Extract the (x, y) coordinate from the center of the cell holding the provided text.  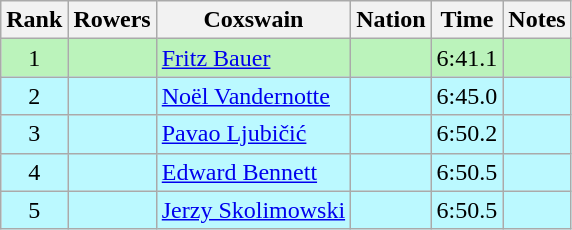
Noël Vandernotte (253, 96)
Rowers (112, 20)
Rank (34, 20)
Notes (537, 20)
Time (467, 20)
5 (34, 210)
6:41.1 (467, 58)
Coxswain (253, 20)
6:45.0 (467, 96)
Fritz Bauer (253, 58)
6:50.2 (467, 134)
Nation (391, 20)
Pavao Ljubičić (253, 134)
4 (34, 172)
Edward Bennett (253, 172)
1 (34, 58)
Jerzy Skolimowski (253, 210)
2 (34, 96)
3 (34, 134)
